From the cell containing the given text, extract its center point as (x, y) coordinate. 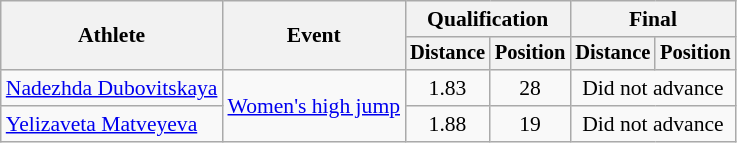
Nadezhda Dubovitskaya (112, 88)
1.88 (448, 124)
Qualification (488, 19)
Athlete (112, 36)
1.83 (448, 88)
Yelizaveta Matveyeva (112, 124)
28 (530, 88)
19 (530, 124)
Event (314, 36)
Final (652, 19)
Women's high jump (314, 106)
